Scan for the cell matching the given text and deliver its [X, Y] coordinate at center. 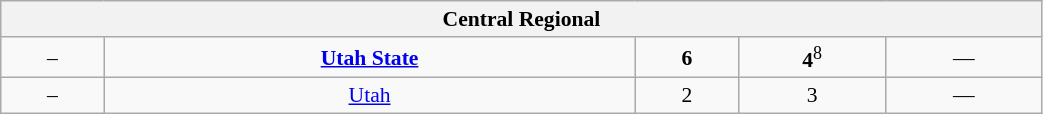
6 [686, 58]
Central Regional [522, 19]
Utah [370, 96]
3 [812, 96]
2 [686, 96]
Utah State [370, 58]
48 [812, 58]
